Extract the (x, y) coordinate from the center of the cell holding the provided text.  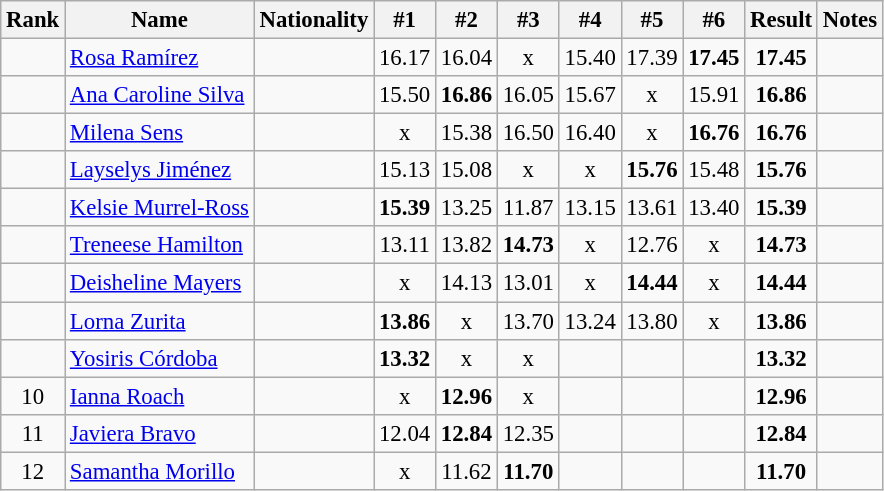
16.40 (590, 133)
12.04 (405, 433)
13.40 (714, 208)
16.50 (528, 133)
#6 (714, 20)
11 (33, 433)
16.05 (528, 95)
Treneese Hamilton (160, 245)
13.24 (590, 321)
Rank (33, 20)
Yosiris Córdoba (160, 358)
Name (160, 20)
13.15 (590, 208)
#2 (467, 20)
15.50 (405, 95)
15.48 (714, 170)
16.04 (467, 58)
Javiera Bravo (160, 433)
14.13 (467, 283)
Lorna Zurita (160, 321)
10 (33, 396)
#3 (528, 20)
13.11 (405, 245)
Nationality (314, 20)
16.17 (405, 58)
13.80 (652, 321)
13.01 (528, 283)
#5 (652, 20)
Ana Caroline Silva (160, 95)
11.62 (467, 471)
Samantha Morillo (160, 471)
Kelsie Murrel-Ross (160, 208)
13.70 (528, 321)
11.87 (528, 208)
Notes (850, 20)
Milena Sens (160, 133)
13.61 (652, 208)
12 (33, 471)
13.25 (467, 208)
15.67 (590, 95)
17.39 (652, 58)
15.40 (590, 58)
Ianna Roach (160, 396)
12.35 (528, 433)
15.13 (405, 170)
Rosa Ramírez (160, 58)
13.82 (467, 245)
15.38 (467, 133)
12.76 (652, 245)
15.91 (714, 95)
Result (782, 20)
15.08 (467, 170)
Layselys Jiménez (160, 170)
#4 (590, 20)
Deisheline Mayers (160, 283)
#1 (405, 20)
